Scan for the cell matching the given text and deliver its (X, Y) coordinate at center. 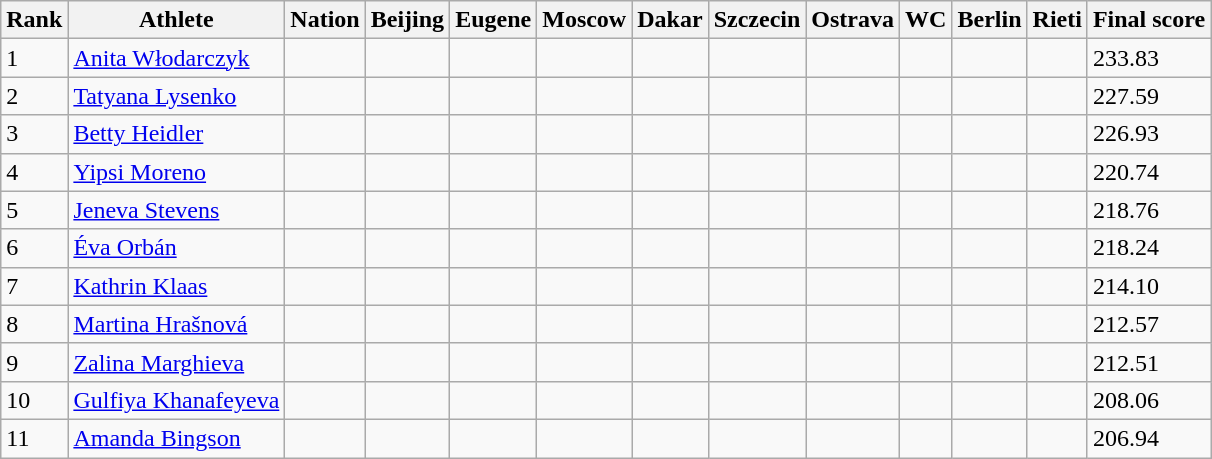
Éva Orbán (176, 248)
Beijing (407, 20)
214.10 (1148, 286)
Szczecin (757, 20)
Eugene (494, 20)
Gulfiya Khanafeyeva (176, 400)
Dakar (670, 20)
WC (926, 20)
218.76 (1148, 210)
220.74 (1148, 172)
7 (34, 286)
Anita Włodarczyk (176, 58)
Final score (1148, 20)
208.06 (1148, 400)
Tatyana Lysenko (176, 96)
Jeneva Stevens (176, 210)
Rank (34, 20)
Berlin (990, 20)
2 (34, 96)
11 (34, 438)
212.57 (1148, 324)
Martina Hrašnová (176, 324)
6 (34, 248)
Betty Heidler (176, 134)
4 (34, 172)
Amanda Bingson (176, 438)
227.59 (1148, 96)
233.83 (1148, 58)
226.93 (1148, 134)
Athlete (176, 20)
Ostrava (853, 20)
Zalina Marghieva (176, 362)
3 (34, 134)
218.24 (1148, 248)
10 (34, 400)
Rieti (1057, 20)
Nation (325, 20)
1 (34, 58)
212.51 (1148, 362)
5 (34, 210)
206.94 (1148, 438)
8 (34, 324)
Moscow (584, 20)
9 (34, 362)
Yipsi Moreno (176, 172)
Kathrin Klaas (176, 286)
